Locate the cell with the specified text and output its (x, y) center coordinate. 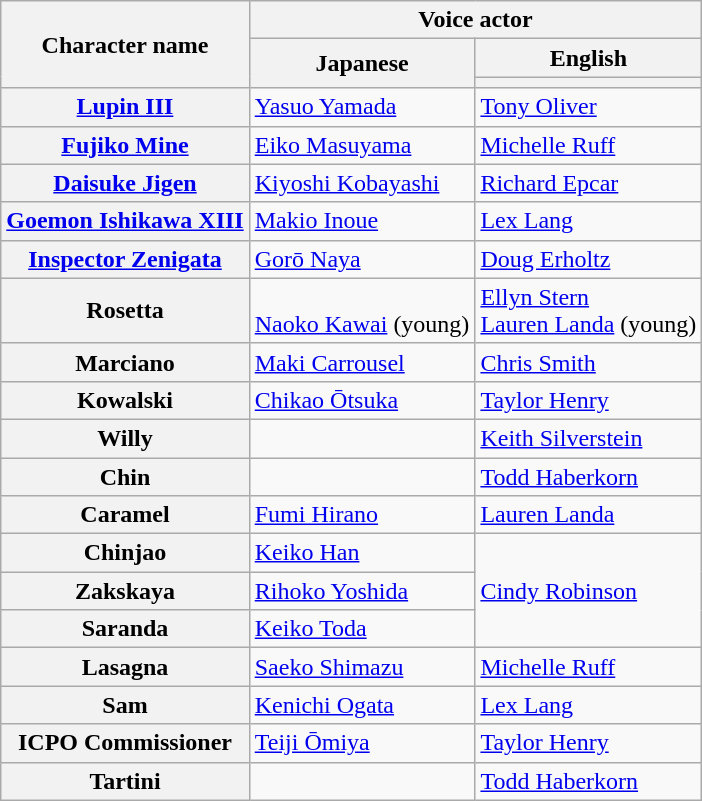
Lauren Landa (588, 515)
Makio Inoue (362, 221)
Japanese (362, 64)
Yasuo Yamada (362, 107)
Rosetta (125, 310)
Saranda (125, 629)
Sam (125, 705)
Daisuke Jigen (125, 183)
Richard Epcar (588, 183)
Saeko Shimazu (362, 667)
Chin (125, 477)
Caramel (125, 515)
Fumi Hirano (362, 515)
Zakskaya (125, 591)
Willy (125, 438)
Character name (125, 44)
Teiji Ōmiya (362, 743)
Gorō Naya (362, 259)
Chinjao (125, 553)
Lupin III (125, 107)
Ellyn SternLauren Landa (young) (588, 310)
Naoko Kawai (young) (362, 310)
Eiko Masuyama (362, 145)
English (588, 58)
Inspector Zenigata (125, 259)
Tartini (125, 781)
Rihoko Yoshida (362, 591)
Kenichi Ogata (362, 705)
Keith Silverstein (588, 438)
Chikao Ōtsuka (362, 400)
Keiko Han (362, 553)
Keiko Toda (362, 629)
Kiyoshi Kobayashi (362, 183)
Marciano (125, 362)
Maki Carrousel (362, 362)
Fujiko Mine (125, 145)
Voice actor (476, 20)
Chris Smith (588, 362)
Cindy Robinson (588, 591)
Tony Oliver (588, 107)
ICPO Commissioner (125, 743)
Goemon Ishikawa XIII (125, 221)
Kowalski (125, 400)
Lasagna (125, 667)
Doug Erholtz (588, 259)
